Extract the (X, Y) coordinate from the center of the cell holding the provided text.  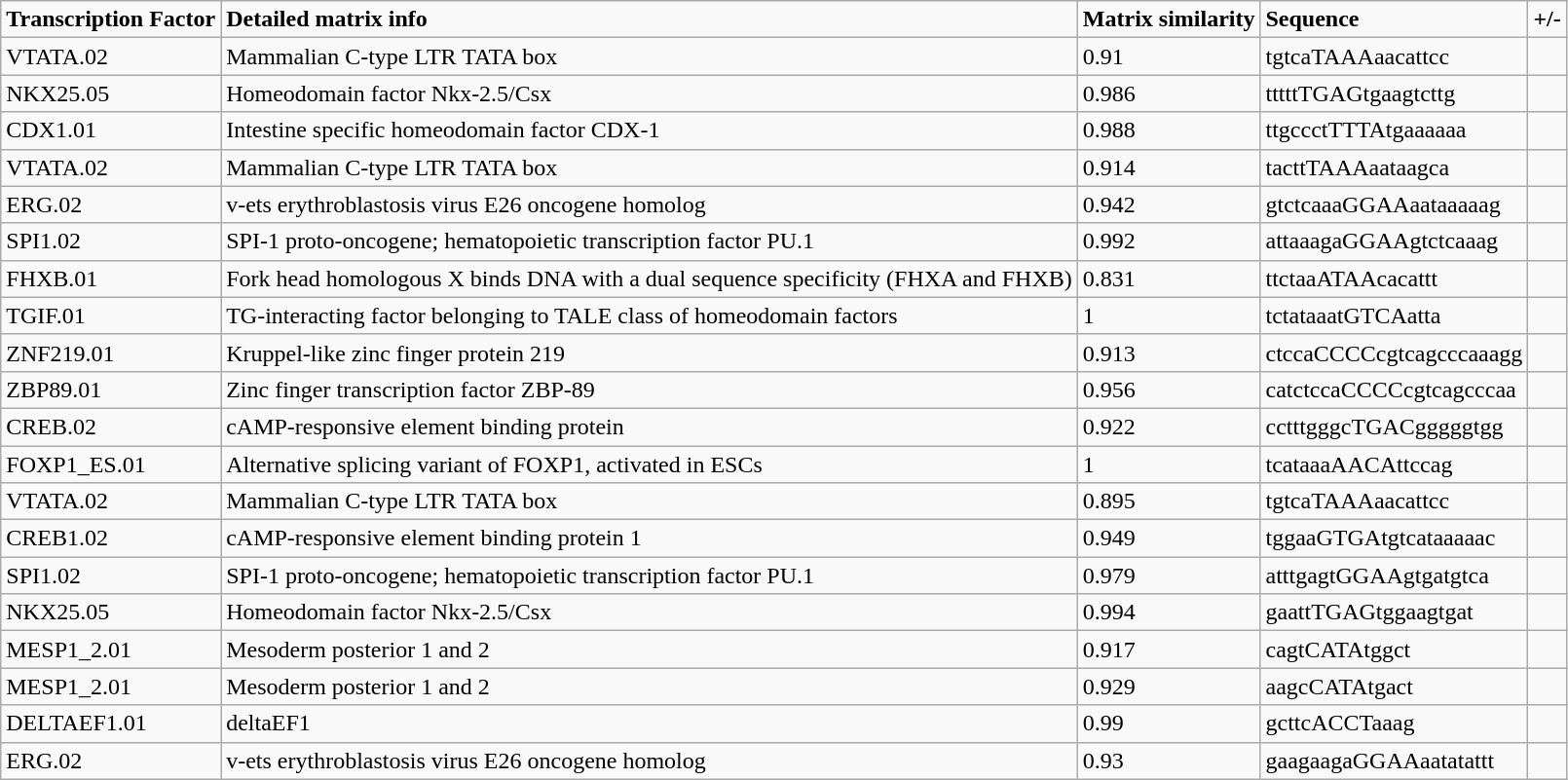
0.917 (1169, 650)
ctccaCCCCcgtcagcccaaagg (1395, 353)
gcttcACCTaaag (1395, 724)
0.914 (1169, 167)
FOXP1_ES.01 (111, 464)
0.91 (1169, 56)
tctataaatGTCAatta (1395, 316)
Detailed matrix info (650, 19)
CDX1.01 (111, 130)
cAMP-responsive element binding protein 1 (650, 539)
cagtCATAtggct (1395, 650)
ttctaaATAAcacattt (1395, 279)
TG-interacting factor belonging to TALE class of homeodomain factors (650, 316)
attaaagaGGAAgtctcaaag (1395, 241)
gtctcaaaGGAAaataaaaag (1395, 204)
Kruppel-like zinc finger protein 219 (650, 353)
atttgagtGGAAgtgatgtca (1395, 576)
0.942 (1169, 204)
0.994 (1169, 613)
CREB.02 (111, 427)
0.93 (1169, 761)
Sequence (1395, 19)
gaattTGAGtggaagtgat (1395, 613)
Intestine specific homeodomain factor CDX-1 (650, 130)
0.831 (1169, 279)
gaagaagaGGAAaatatattt (1395, 761)
0.986 (1169, 93)
Fork head homologous X binds DNA with a dual sequence specificity (FHXA and FHXB) (650, 279)
cctttgggcTGACgggggtgg (1395, 427)
ZNF219.01 (111, 353)
0.913 (1169, 353)
ttgccctTTTAtgaaaaaa (1395, 130)
FHXB.01 (111, 279)
cAMP-responsive element binding protein (650, 427)
catctccaCCCCcgtcagcccaa (1395, 390)
0.99 (1169, 724)
+/- (1547, 19)
ZBP89.01 (111, 390)
0.988 (1169, 130)
0.895 (1169, 501)
Zinc finger transcription factor ZBP-89 (650, 390)
DELTAEF1.01 (111, 724)
tggaaGTGAtgtcataaaaac (1395, 539)
0.922 (1169, 427)
deltaEF1 (650, 724)
0.949 (1169, 539)
CREB1.02 (111, 539)
aagcCATAtgact (1395, 687)
Transcription Factor (111, 19)
TGIF.01 (111, 316)
0.929 (1169, 687)
0.956 (1169, 390)
tacttTAAAaataagca (1395, 167)
0.979 (1169, 576)
Matrix similarity (1169, 19)
tcataaaAACAttccag (1395, 464)
0.992 (1169, 241)
tttttTGAGtgaagtcttg (1395, 93)
Alternative splicing variant of FOXP1, activated in ESCs (650, 464)
